Locate the cell with the specified text and output its [X, Y] center coordinate. 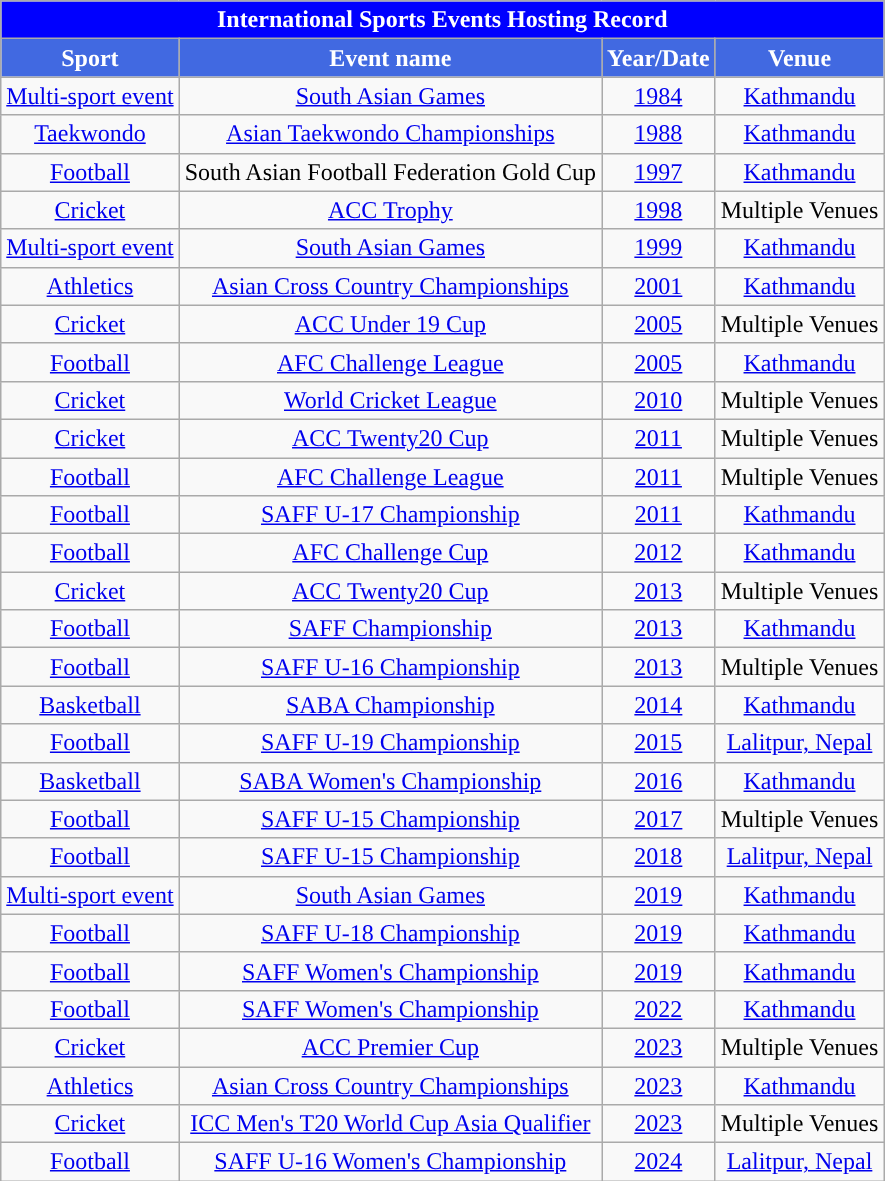
SABA Women's Championship [390, 781]
ACC Trophy [390, 210]
2015 [659, 743]
ACC Under 19 Cup [390, 324]
World Cricket League [390, 400]
2017 [659, 819]
2018 [659, 857]
Year/Date [659, 58]
ACC Premier Cup [390, 1047]
SABA Championship [390, 705]
2022 [659, 1009]
2012 [659, 553]
1997 [659, 172]
2001 [659, 286]
1988 [659, 134]
Venue [800, 58]
Event name [390, 58]
SAFF U-19 Championship [390, 743]
2010 [659, 400]
Sport [90, 58]
SAFF U-18 Championship [390, 933]
1998 [659, 210]
2016 [659, 781]
1984 [659, 96]
1999 [659, 248]
2024 [659, 1162]
SAFF U-17 Championship [390, 515]
Asian Taekwondo Championships [390, 134]
International Sports Events Hosting Record [442, 20]
AFC Challenge Cup [390, 553]
SAFF U-16 Women's Championship [390, 1162]
South Asian Football Federation Gold Cup [390, 172]
SAFF U-16 Championship [390, 667]
ICC Men's T20 World Cup Asia Qualifier [390, 1124]
2014 [659, 705]
Taekwondo [90, 134]
SAFF Championship [390, 629]
